Extract the [x, y] coordinate from the center of the cell holding the provided text.  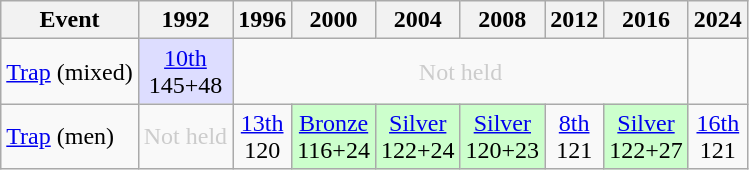
1996 [262, 20]
2000 [334, 20]
13th120 [262, 136]
2008 [502, 20]
Silver120+23 [502, 136]
Trap (mixed) [70, 72]
10th145+48 [185, 72]
2016 [646, 20]
2024 [718, 20]
8th121 [574, 136]
2012 [574, 20]
2004 [418, 20]
Trap (men) [70, 136]
Bronze116+24 [334, 136]
Event [70, 20]
16th121 [718, 136]
1992 [185, 20]
Silver122+24 [418, 136]
Silver122+27 [646, 136]
